Extract the [x, y] coordinate from the center of the cell holding the provided text.  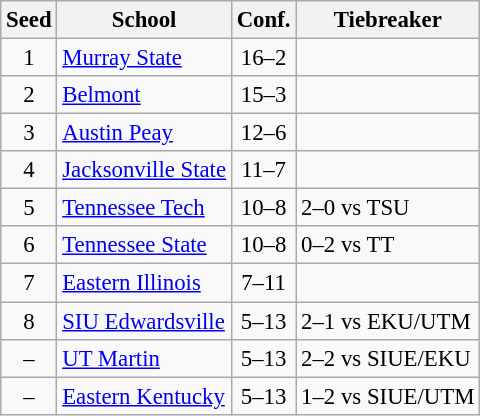
3 [29, 133]
7–11 [263, 283]
2–2 vs SIUE/EKU [388, 358]
8 [29, 321]
School [144, 20]
Belmont [144, 95]
Tennessee State [144, 245]
7 [29, 283]
Jacksonville State [144, 170]
Tennessee Tech [144, 208]
6 [29, 245]
2–1 vs EKU/UTM [388, 321]
Murray State [144, 58]
5 [29, 208]
2 [29, 95]
Eastern Kentucky [144, 396]
12–6 [263, 133]
4 [29, 170]
15–3 [263, 95]
1 [29, 58]
Seed [29, 20]
11–7 [263, 170]
16–2 [263, 58]
UT Martin [144, 358]
Conf. [263, 20]
Austin Peay [144, 133]
1–2 vs SIUE/UTM [388, 396]
Tiebreaker [388, 20]
0–2 vs TT [388, 245]
2–0 vs TSU [388, 208]
SIU Edwardsville [144, 321]
Eastern Illinois [144, 283]
